Provide the (x, y) coordinate of the cell's center where the given text is located.  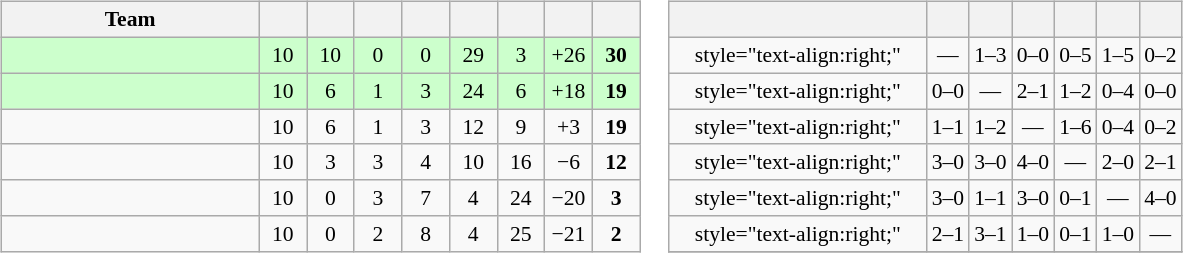
2–0 (1118, 162)
1–6 (1076, 127)
−21 (569, 234)
3–1 (990, 234)
+26 (569, 55)
+18 (569, 91)
Team (130, 20)
+3 (569, 127)
1–3 (990, 55)
30 (616, 55)
8 (426, 234)
1–5 (1118, 55)
0–5 (1076, 55)
7 (426, 198)
29 (473, 55)
9 (521, 127)
−6 (569, 162)
25 (521, 234)
−20 (569, 198)
16 (521, 162)
